From the cell containing the given text, extract its center point as (x, y) coordinate. 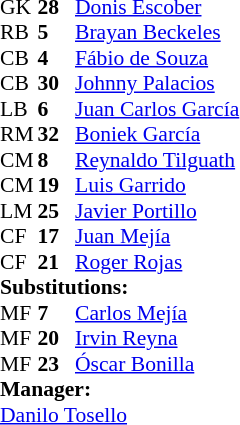
Irvin Reyna (157, 339)
Javier Portillo (157, 211)
4 (57, 58)
Roger Rojas (157, 262)
RM (19, 135)
Brayan Beckeles (157, 33)
Juan Carlos García (157, 109)
Carlos Mejía (157, 313)
30 (57, 83)
Boniek García (157, 135)
23 (57, 364)
Johnny Palacios (157, 83)
Reynaldo Tilguath (157, 160)
21 (57, 262)
25 (57, 211)
32 (57, 135)
Fábio de Souza (157, 58)
17 (57, 237)
8 (57, 160)
20 (57, 339)
Substitutions: (120, 287)
Juan Mejía (157, 237)
LM (19, 211)
Óscar Bonilla (157, 364)
Manager: (120, 389)
RB (19, 33)
LB (19, 109)
19 (57, 185)
5 (57, 33)
7 (57, 313)
Luis Garrido (157, 185)
6 (57, 109)
